Capture the cell that displays the provided text and extract its [X, Y] central coordinate. 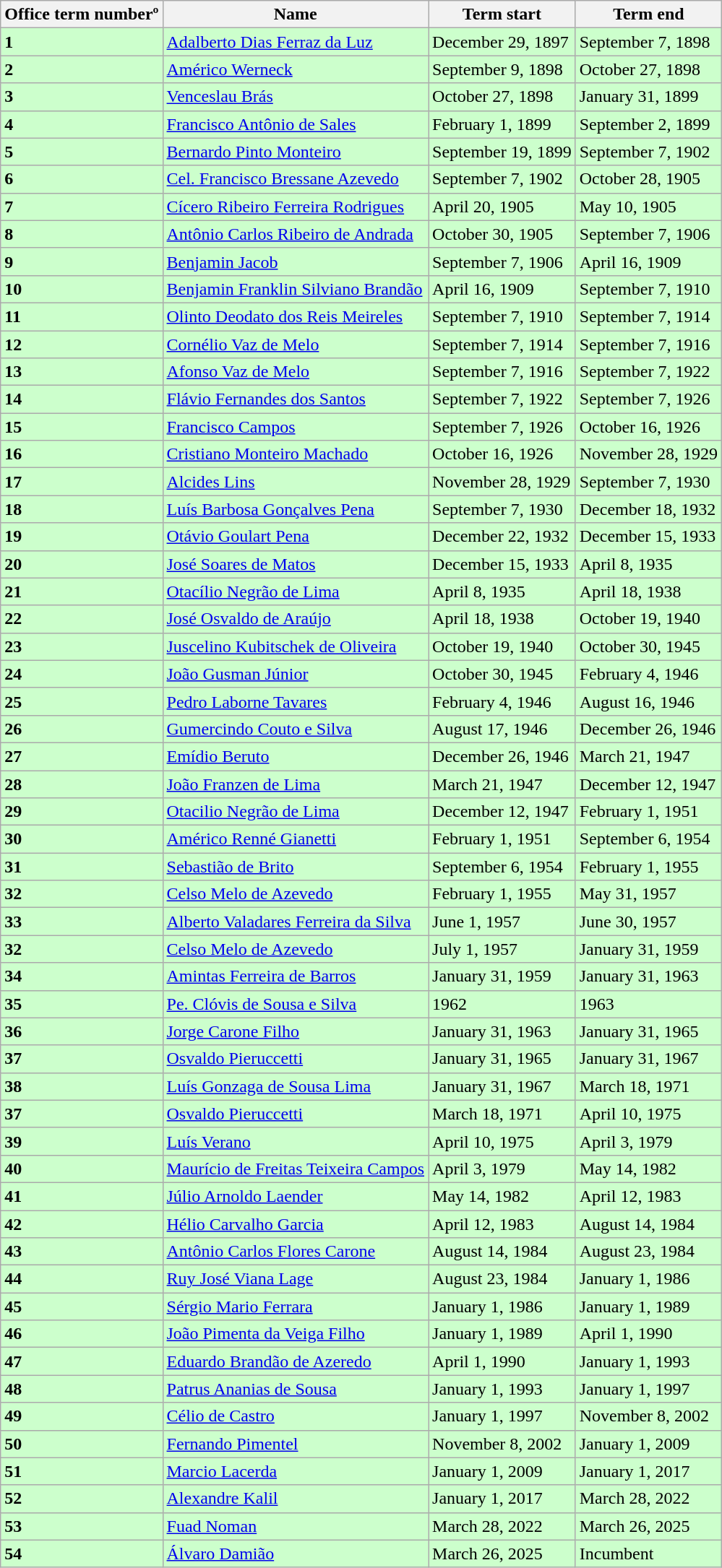
Pe. Clóvis de Sousa e Silva [296, 1004]
18 [82, 509]
Cristiano Monteiro Machado [296, 454]
August 16, 1946 [648, 701]
December 18, 1932 [648, 509]
19 [82, 537]
Name [296, 14]
12 [82, 345]
Benjamin Franklin Silviano Brandão [296, 289]
11 [82, 316]
16 [82, 454]
Júlio Arnoldo Laender [296, 1196]
30 [82, 839]
Antônio Carlos Ribeiro de Andrada [296, 234]
Francisco Antônio de Sales [296, 124]
Sérgio Mario Ferrara [296, 1307]
47 [82, 1361]
Marcio Lacerda [296, 1471]
54 [82, 1554]
Eduardo Brandão de Azeredo [296, 1361]
June 30, 1957 [648, 922]
December 29, 1897 [502, 42]
46 [82, 1334]
4 [82, 124]
Cel. Francisco Bressane Azevedo [296, 179]
Amintas Ferreira de Barros [296, 976]
14 [82, 399]
50 [82, 1444]
13 [82, 372]
43 [82, 1252]
7 [82, 207]
Cícero Ribeiro Ferreira Rodrigues [296, 207]
Adalberto Dias Ferraz da Luz [296, 42]
45 [82, 1307]
Ruy José Viana Lage [296, 1279]
23 [82, 646]
João Pimenta da Veiga Filho [296, 1334]
Benjamin Jacob [296, 261]
15 [82, 427]
September 7, 1898 [648, 42]
Francisco Campos [296, 427]
January 31, 1899 [648, 97]
8 [82, 234]
24 [82, 674]
Flávio Fernandes dos Santos [296, 399]
Fuad Noman [296, 1526]
Alexandre Kalil [296, 1499]
Juscelino Kubitschek de Oliveira [296, 646]
31 [82, 867]
Olinto Deodato dos Reis Meireles [296, 316]
Luís Verano [296, 1141]
Venceslau Brás [296, 97]
Alberto Valadares Ferreira da Silva [296, 922]
José Osvaldo de Araújo [296, 619]
May 31, 1957 [648, 894]
51 [82, 1471]
Bernardo Pinto Monteiro [296, 152]
28 [82, 784]
José Soares de Matos [296, 564]
Jorge Carone Filho [296, 1031]
22 [82, 619]
Emídio Beruto [296, 756]
33 [82, 922]
3 [82, 97]
34 [82, 976]
May 10, 1905 [648, 207]
Gumercindo Couto e Silva [296, 729]
Otacílio Negrão de Lima [296, 592]
48 [82, 1389]
6 [82, 179]
25 [82, 701]
39 [82, 1141]
Sebastião de Brito [296, 867]
Luís Gonzaga de Sousa Lima [296, 1086]
35 [82, 1004]
Álvaro Damião [296, 1554]
October 28, 1905 [648, 179]
38 [82, 1086]
Cornélio Vaz de Melo [296, 345]
December 22, 1932 [502, 537]
Antônio Carlos Flores Carone [296, 1252]
April 20, 1905 [502, 207]
53 [82, 1526]
41 [82, 1196]
August 17, 1946 [502, 729]
36 [82, 1031]
Patrus Ananias de Sousa [296, 1389]
João Gusman Júnior [296, 674]
September 19, 1899 [502, 152]
Maurício de Freitas Teixeira Campos [296, 1169]
9 [82, 261]
September 9, 1898 [502, 69]
Américo Renné Gianetti [296, 839]
21 [82, 592]
20 [82, 564]
Afonso Vaz de Melo [296, 372]
52 [82, 1499]
Célio de Castro [296, 1416]
5 [82, 152]
1962 [502, 1004]
Term start [502, 14]
29 [82, 812]
Hélio Carvalho Garcia [296, 1224]
João Franzen de Lima [296, 784]
Incumbent [648, 1554]
42 [82, 1224]
49 [82, 1416]
June 1, 1957 [502, 922]
February 1, 1899 [502, 124]
July 1, 1957 [502, 949]
10 [82, 289]
1963 [648, 1004]
Luís Barbosa Gonçalves Pena [296, 509]
44 [82, 1279]
Term end [648, 14]
Américo Werneck [296, 69]
26 [82, 729]
Fernando Pimentel [296, 1444]
Alcides Lins [296, 482]
2 [82, 69]
17 [82, 482]
Otacilio Negrão de Lima [296, 812]
October 30, 1905 [502, 234]
40 [82, 1169]
September 2, 1899 [648, 124]
Office term numberº [82, 14]
Otávio Goulart Pena [296, 537]
27 [82, 756]
1 [82, 42]
Pedro Laborne Tavares [296, 701]
